Provide the [X, Y] coordinate of the cell's center where the given text is located.  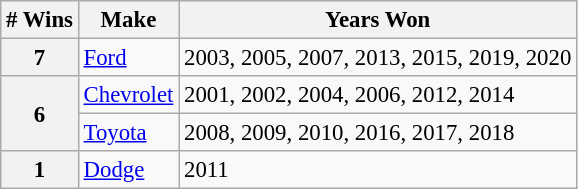
2008, 2009, 2010, 2016, 2017, 2018 [378, 133]
Dodge [128, 170]
Make [128, 20]
2011 [378, 170]
6 [40, 114]
Years Won [378, 20]
1 [40, 170]
Ford [128, 58]
Toyota [128, 133]
2001, 2002, 2004, 2006, 2012, 2014 [378, 95]
Chevrolet [128, 95]
# Wins [40, 20]
7 [40, 58]
2003, 2005, 2007, 2013, 2015, 2019, 2020 [378, 58]
